Identify which cell holds the provided text, then report its [X, Y] central coordinate. 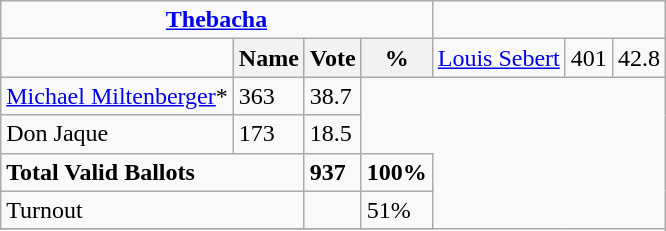
38.7 [332, 96]
100% [396, 172]
173 [268, 134]
Don Jaque [118, 134]
Michael Miltenberger* [118, 96]
Total Valid Ballots [153, 172]
Vote [332, 58]
18.5 [332, 134]
% [396, 58]
42.8 [638, 58]
401 [588, 58]
Louis Sebert [498, 58]
51% [396, 210]
Thebacha [216, 20]
937 [332, 172]
363 [268, 96]
Name [268, 58]
Turnout [153, 210]
